Identify which cell holds the provided text, then report its [x, y] central coordinate. 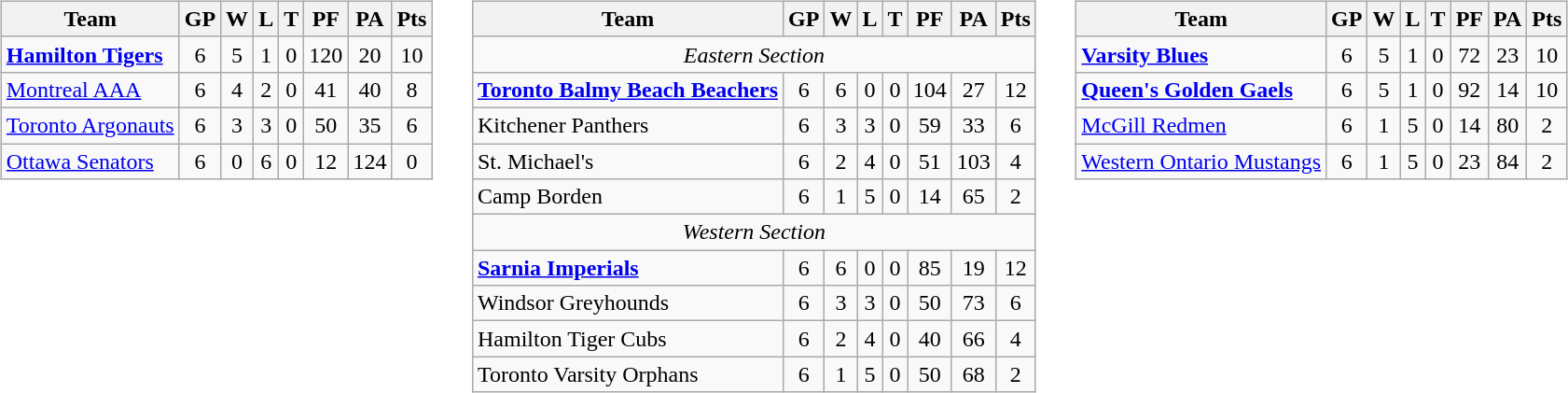
19 [974, 268]
Queen's Golden Gaels [1201, 90]
33 [974, 125]
85 [929, 268]
McGill Redmen [1201, 125]
92 [1469, 90]
Varsity Blues [1201, 54]
59 [929, 125]
72 [1469, 54]
84 [1507, 161]
Ottawa Senators [90, 161]
Kitchener Panthers [627, 125]
Toronto Argonauts [90, 125]
Windsor Greyhounds [627, 303]
104 [929, 90]
41 [326, 90]
51 [929, 161]
120 [326, 54]
Eastern Section [754, 54]
68 [974, 374]
Hamilton Tiger Cubs [627, 339]
Western Section [754, 232]
Montreal AAA [90, 90]
Toronto Varsity Orphans [627, 374]
8 [412, 90]
103 [974, 161]
80 [1507, 125]
124 [369, 161]
27 [974, 90]
Hamilton Tigers [90, 54]
66 [974, 339]
Toronto Balmy Beach Beachers [627, 90]
Camp Borden [627, 197]
Western Ontario Mustangs [1201, 161]
73 [974, 303]
Sarnia Imperials [627, 268]
20 [369, 54]
35 [369, 125]
65 [974, 197]
St. Michael's [627, 161]
